Capture the cell that displays the provided text and extract its [x, y] central coordinate. 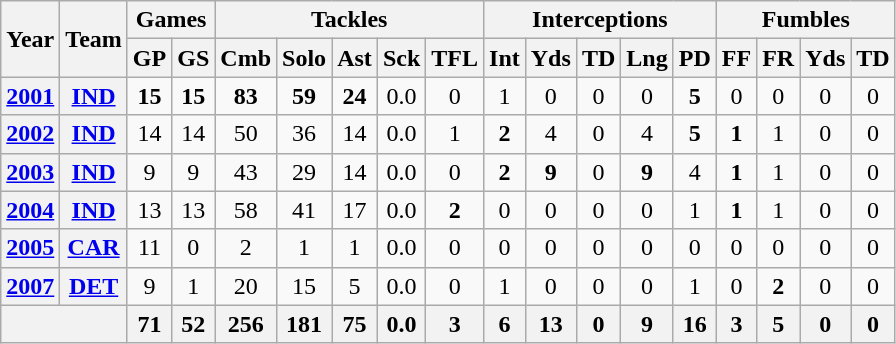
Games [170, 20]
CAR [94, 248]
58 [246, 210]
Sck [401, 58]
43 [246, 172]
DET [94, 286]
Interceptions [600, 20]
2005 [30, 248]
2007 [30, 286]
36 [304, 134]
Lng [647, 58]
83 [246, 96]
FF [736, 58]
GP [149, 58]
24 [355, 96]
Ast [355, 58]
Solo [304, 58]
Year [30, 39]
2004 [30, 210]
52 [194, 324]
59 [304, 96]
2002 [30, 134]
75 [355, 324]
256 [246, 324]
50 [246, 134]
29 [304, 172]
Fumbles [806, 20]
Tackles [350, 20]
41 [304, 210]
GS [194, 58]
6 [505, 324]
20 [246, 286]
181 [304, 324]
Cmb [246, 58]
16 [694, 324]
17 [355, 210]
71 [149, 324]
Team [94, 39]
TFL [455, 58]
2003 [30, 172]
Int [505, 58]
FR [778, 58]
11 [149, 248]
2001 [30, 96]
PD [694, 58]
